Detect which cell encompasses the target text, then output its (X, Y) center coordinate. 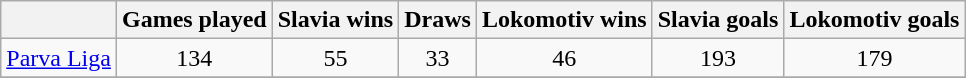
Lokomotiv goals (874, 20)
193 (718, 58)
Slavia wins (335, 20)
33 (438, 58)
179 (874, 58)
Parva Liga (59, 58)
134 (194, 58)
55 (335, 58)
Draws (438, 20)
Games played (194, 20)
Slavia goals (718, 20)
Lokomotiv wins (564, 20)
46 (564, 58)
